Locate the cell with the specified text and output its (X, Y) center coordinate. 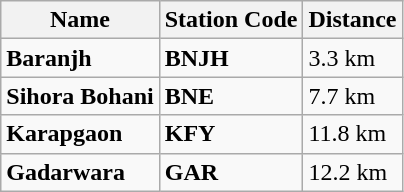
GAR (231, 172)
Distance (352, 20)
KFY (231, 134)
12.2 km (352, 172)
BNE (231, 96)
7.7 km (352, 96)
Gadarwara (80, 172)
BNJH (231, 58)
Karapgaon (80, 134)
Name (80, 20)
Sihora Bohani (80, 96)
Baranjh (80, 58)
11.8 km (352, 134)
Station Code (231, 20)
3.3 km (352, 58)
